Provide the [x, y] coordinate of the cell's center where the given text is located.  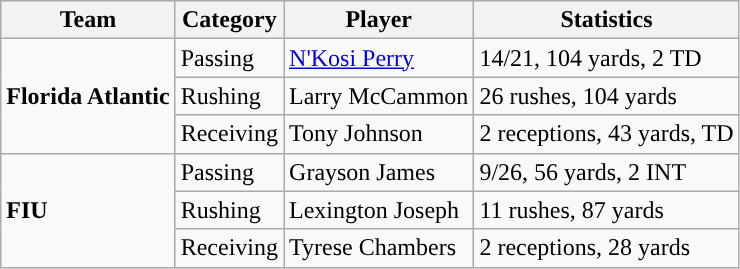
11 rushes, 87 yards [606, 210]
Tyrese Chambers [379, 248]
2 receptions, 28 yards [606, 248]
Statistics [606, 20]
9/26, 56 yards, 2 INT [606, 172]
N'Kosi Perry [379, 58]
Team [88, 20]
Larry McCammon [379, 96]
Player [379, 20]
2 receptions, 43 yards, TD [606, 134]
Tony Johnson [379, 134]
Lexington Joseph [379, 210]
FIU [88, 210]
14/21, 104 yards, 2 TD [606, 58]
26 rushes, 104 yards [606, 96]
Florida Atlantic [88, 96]
Grayson James [379, 172]
Category [229, 20]
